Find where the given text appears and provide that cell's center as (x, y) coordinate. 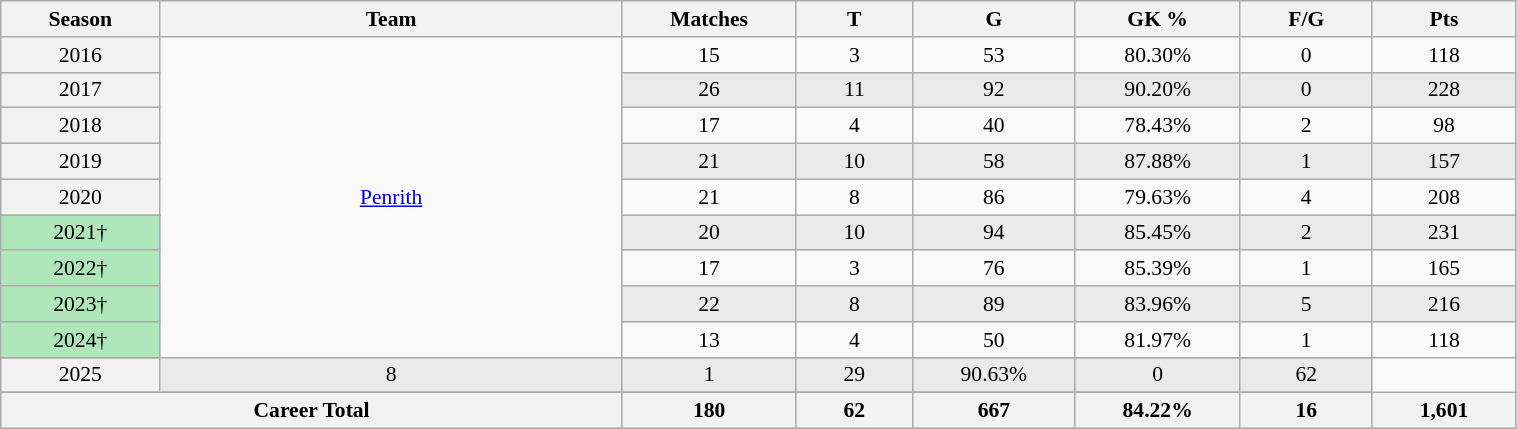
Season (80, 19)
2016 (80, 55)
T (854, 19)
2017 (80, 90)
76 (994, 269)
Pts (1444, 19)
Matches (708, 19)
92 (994, 90)
50 (994, 340)
2019 (80, 162)
85.45% (1158, 233)
22 (708, 304)
85.39% (1158, 269)
84.22% (1158, 411)
5 (1306, 304)
2025 (80, 375)
208 (1444, 197)
1,601 (1444, 411)
216 (1444, 304)
Penrith (392, 198)
16 (1306, 411)
90.20% (1158, 90)
94 (994, 233)
86 (994, 197)
13 (708, 340)
79.63% (1158, 197)
Team (392, 19)
2020 (80, 197)
G (994, 19)
89 (994, 304)
26 (708, 90)
20 (708, 233)
F/G (1306, 19)
53 (994, 55)
29 (854, 375)
157 (1444, 162)
83.96% (1158, 304)
87.88% (1158, 162)
231 (1444, 233)
165 (1444, 269)
2018 (80, 126)
2024† (80, 340)
2022† (80, 269)
15 (708, 55)
98 (1444, 126)
2023† (80, 304)
Career Total (312, 411)
40 (994, 126)
2021† (80, 233)
GK % (1158, 19)
11 (854, 90)
81.97% (1158, 340)
228 (1444, 90)
78.43% (1158, 126)
180 (708, 411)
58 (994, 162)
90.63% (994, 375)
667 (994, 411)
80.30% (1158, 55)
